Return [X, Y] of the center of cell containing provided text 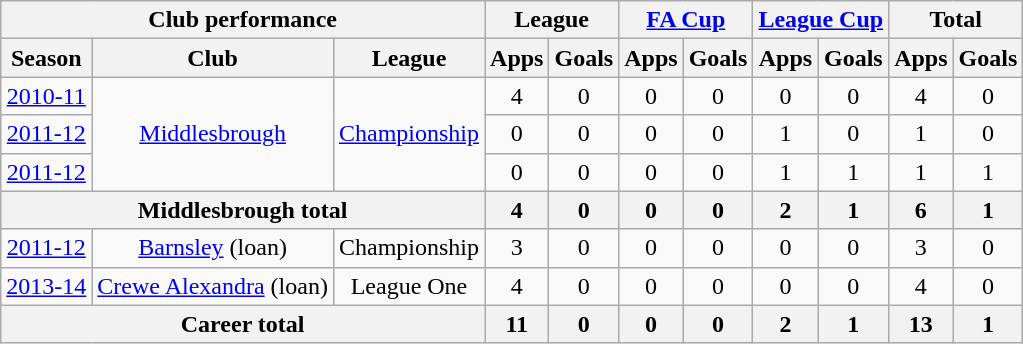
League One [408, 286]
Club performance [243, 20]
6 [921, 210]
Barnsley (loan) [213, 248]
League Cup [821, 20]
Middlesbrough total [243, 210]
Season [46, 58]
13 [921, 324]
Club [213, 58]
11 [517, 324]
FA Cup [686, 20]
Crewe Alexandra (loan) [213, 286]
Middlesbrough [213, 134]
Career total [243, 324]
2013-14 [46, 286]
Total [956, 20]
2010-11 [46, 96]
